Determine the [x, y] coordinate at the center of the cell enclosing the given text.  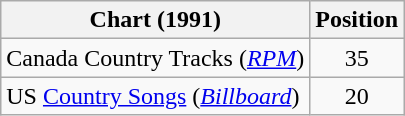
Canada Country Tracks (RPM) [156, 58]
Chart (1991) [156, 20]
20 [357, 96]
35 [357, 58]
Position [357, 20]
US Country Songs (Billboard) [156, 96]
